Pinpoint the cell where the given text exists, returning its [X, Y] midpoint coordinate. 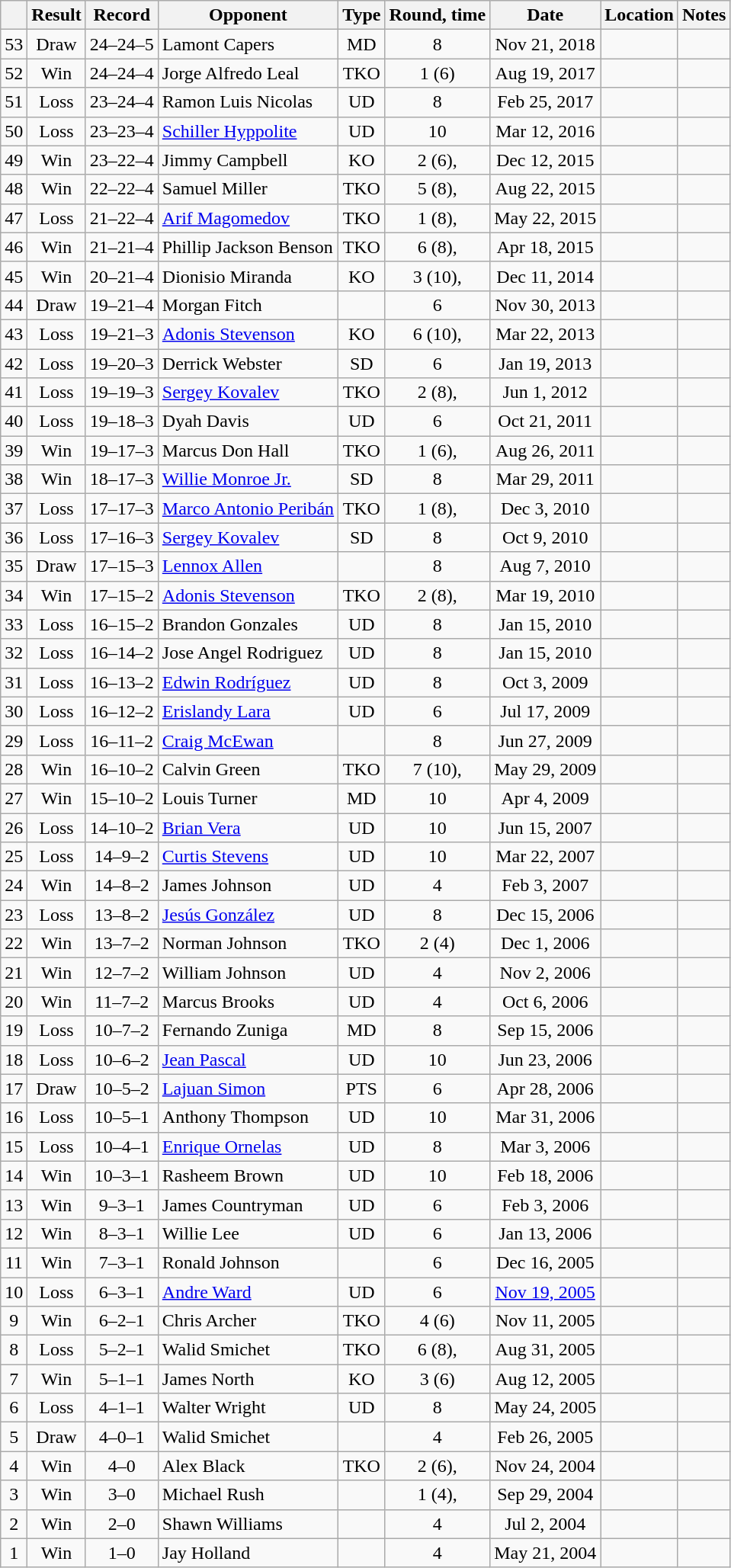
Feb 3, 2007 [546, 886]
36 [14, 537]
Willie Lee [248, 1233]
Round, time [438, 15]
Norman Johnson [248, 944]
24–24–4 [122, 73]
Notes [704, 15]
6–3–1 [122, 1292]
Nov 19, 2005 [546, 1292]
Andre Ward [248, 1292]
Chris Archer [248, 1321]
Dec 12, 2015 [546, 160]
Dionisio Miranda [248, 276]
4–1–1 [122, 1408]
Mar 22, 2007 [546, 857]
Mar 12, 2016 [546, 131]
Michael Rush [248, 1495]
16–10–2 [122, 769]
Oct 6, 2006 [546, 1002]
40 [14, 422]
Louis Turner [248, 798]
Dec 16, 2005 [546, 1262]
Jose Angel Rodriguez [248, 653]
Feb 18, 2006 [546, 1175]
Calvin Green [248, 769]
17–16–3 [122, 537]
Date [546, 15]
Nov 11, 2005 [546, 1321]
Arif Magomedov [248, 218]
Nov 21, 2018 [546, 44]
Result [56, 15]
34 [14, 595]
Jun 23, 2006 [546, 1060]
Mar 31, 2006 [546, 1117]
23–24–4 [122, 102]
Feb 26, 2005 [546, 1437]
Jorge Alfredo Leal [248, 73]
10–3–1 [122, 1175]
Aug 12, 2005 [546, 1379]
Enrique Ornelas [248, 1146]
1 (4), [438, 1495]
50 [14, 131]
Jun 27, 2009 [546, 740]
16 [14, 1117]
5 [14, 1437]
Willie Monroe Jr. [248, 479]
Schiller Hyppolite [248, 131]
24–24–5 [122, 44]
16–14–2 [122, 653]
Aug 7, 2010 [546, 566]
28 [14, 769]
Anthony Thompson [248, 1117]
2 (4) [438, 944]
31 [14, 682]
16–11–2 [122, 740]
Phillip Jackson Benson [248, 247]
9–3–1 [122, 1204]
Dyah Davis [248, 422]
22–22–4 [122, 189]
Ronald Johnson [248, 1262]
1 (6) [438, 73]
James Countryman [248, 1204]
Dec 15, 2006 [546, 915]
James North [248, 1379]
7 [14, 1379]
Jimmy Campbell [248, 160]
May 24, 2005 [546, 1408]
Type [361, 15]
19–19–3 [122, 393]
Oct 3, 2009 [546, 682]
Oct 21, 2011 [546, 422]
25 [14, 857]
Location [640, 15]
May 29, 2009 [546, 769]
Jul 2, 2004 [546, 1524]
41 [14, 393]
William Johnson [248, 973]
18 [14, 1060]
3–0 [122, 1495]
Shawn Williams [248, 1524]
Dec 11, 2014 [546, 276]
Aug 19, 2017 [546, 73]
Craig McEwan [248, 740]
10–5–2 [122, 1089]
PTS [361, 1089]
Dec 1, 2006 [546, 944]
19–21–4 [122, 305]
Sep 29, 2004 [546, 1495]
12–7–2 [122, 973]
43 [14, 334]
24 [14, 886]
Marcus Don Hall [248, 451]
8–3–1 [122, 1233]
20 [14, 1002]
14 [14, 1175]
May 22, 2015 [546, 218]
10–7–2 [122, 1031]
Oct 9, 2010 [546, 537]
14–9–2 [122, 857]
1 [14, 1553]
3 (6) [438, 1379]
Marco Antonio Peribán [248, 508]
12 [14, 1233]
4–0–1 [122, 1437]
Jan 13, 2006 [546, 1233]
Fernando Zuniga [248, 1031]
Aug 31, 2005 [546, 1350]
Marcus Brooks [248, 1002]
17–15–3 [122, 566]
32 [14, 653]
9 [14, 1321]
7–3–1 [122, 1262]
21–21–4 [122, 247]
3 [14, 1495]
Dec 3, 2010 [546, 508]
23–22–4 [122, 160]
42 [14, 364]
17 [14, 1089]
26 [14, 827]
Edwin Rodríguez [248, 682]
7 (10), [438, 769]
19–18–3 [122, 422]
13–8–2 [122, 915]
14–8–2 [122, 886]
6–2–1 [122, 1321]
13 [14, 1204]
19–17–3 [122, 451]
46 [14, 247]
33 [14, 624]
13–7–2 [122, 944]
Jay Holland [248, 1553]
11–7–2 [122, 1002]
May 21, 2004 [546, 1553]
47 [14, 218]
4 (6) [438, 1321]
1–0 [122, 1553]
Walter Wright [248, 1408]
Lennox Allen [248, 566]
3 (10), [438, 276]
19–21–3 [122, 334]
10–6–2 [122, 1060]
35 [14, 566]
Mar 19, 2010 [546, 595]
38 [14, 479]
Jul 17, 2009 [546, 711]
Mar 22, 2013 [546, 334]
14–10–2 [122, 827]
Sep 15, 2006 [546, 1031]
Erislandy Lara [248, 711]
Curtis Stevens [248, 857]
20–21–4 [122, 276]
29 [14, 740]
Lamont Capers [248, 44]
27 [14, 798]
Brian Vera [248, 827]
18–17–3 [122, 479]
6 (10), [438, 334]
Feb 3, 2006 [546, 1204]
Nov 30, 2013 [546, 305]
51 [14, 102]
Nov 24, 2004 [546, 1466]
21–22–4 [122, 218]
Mar 3, 2006 [546, 1146]
Nov 2, 2006 [546, 973]
Ramon Luis Nicolas [248, 102]
19–20–3 [122, 364]
Aug 26, 2011 [546, 451]
45 [14, 276]
48 [14, 189]
Jean Pascal [248, 1060]
5 (8), [438, 189]
11 [14, 1262]
52 [14, 73]
10–4–1 [122, 1146]
17–15–2 [122, 595]
21 [14, 973]
44 [14, 305]
39 [14, 451]
Apr 4, 2009 [546, 798]
16–15–2 [122, 624]
23 [14, 915]
15 [14, 1146]
17–17–3 [122, 508]
16–13–2 [122, 682]
49 [14, 160]
5–2–1 [122, 1350]
19 [14, 1031]
Apr 18, 2015 [546, 247]
2 [14, 1524]
30 [14, 711]
Jan 19, 2013 [546, 364]
1 (6), [438, 451]
Jesús González [248, 915]
Opponent [248, 15]
Feb 25, 2017 [546, 102]
Mar 29, 2011 [546, 479]
Brandon Gonzales [248, 624]
Apr 28, 2006 [546, 1089]
53 [14, 44]
37 [14, 508]
James Johnson [248, 886]
23–23–4 [122, 131]
22 [14, 944]
Aug 22, 2015 [546, 189]
16–12–2 [122, 711]
Alex Black [248, 1466]
2–0 [122, 1524]
Morgan Fitch [248, 305]
Jun 15, 2007 [546, 827]
15–10–2 [122, 798]
Derrick Webster [248, 364]
Record [122, 15]
5–1–1 [122, 1379]
Samuel Miller [248, 189]
4–0 [122, 1466]
Lajuan Simon [248, 1089]
Rasheem Brown [248, 1175]
10–5–1 [122, 1117]
Jun 1, 2012 [546, 393]
